Scan for the cell matching the given text and deliver its (x, y) coordinate at center. 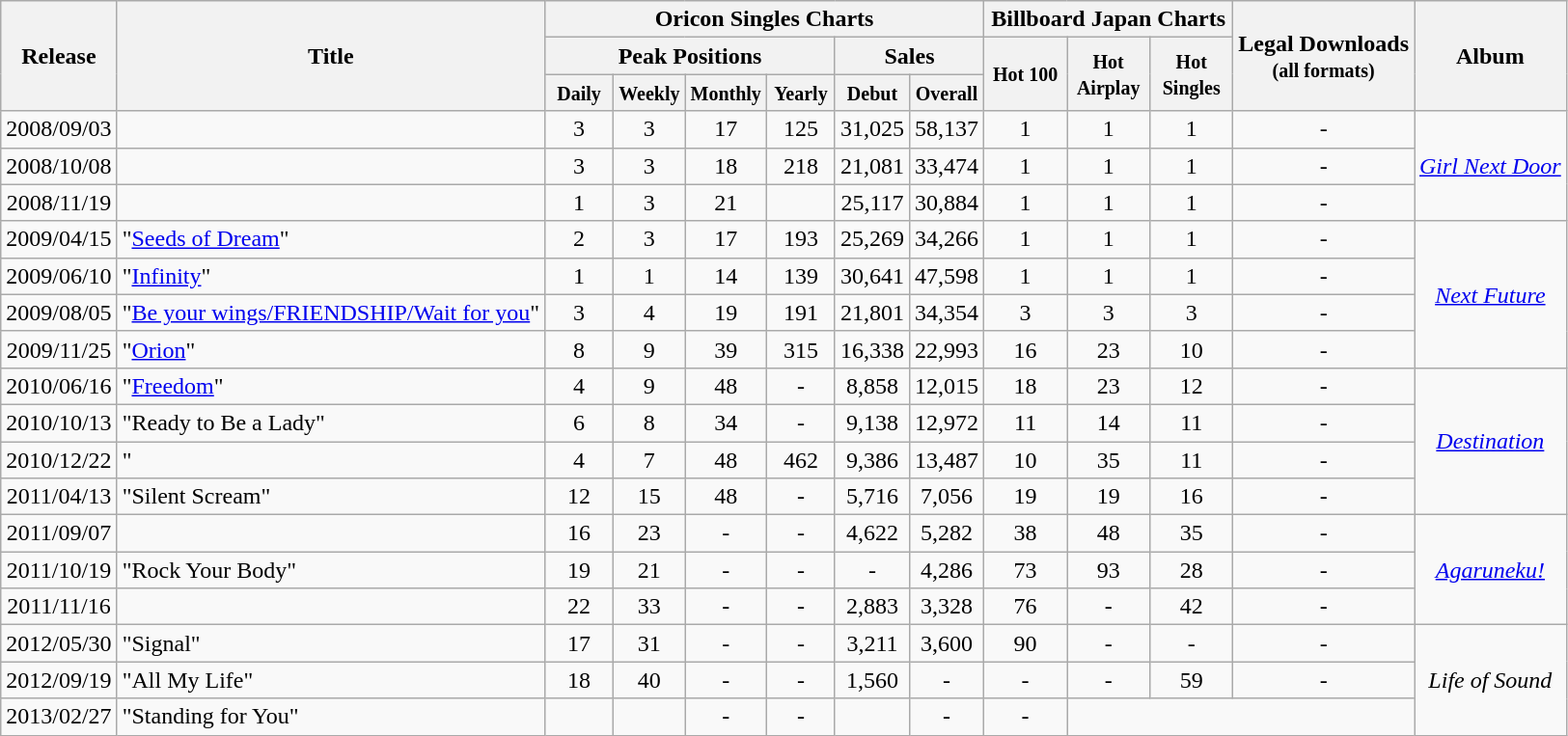
Title (330, 56)
2009/11/25 (59, 349)
58,137 (946, 129)
3,600 (946, 643)
"Infinity" (330, 276)
Hot 100 (1026, 74)
1,560 (872, 680)
Destination (1491, 441)
22 (579, 607)
6 (579, 423)
5,282 (946, 533)
59 (1192, 680)
125 (801, 129)
30,884 (946, 203)
"Freedom" (330, 386)
Hot Airplay (1109, 74)
3,328 (946, 607)
Album (1491, 56)
Next Future (1491, 294)
Legal Downloads(all formats) (1324, 56)
Girl Next Door (1491, 166)
Overall (946, 93)
2010/06/16 (59, 386)
31,025 (872, 129)
"Signal" (330, 643)
2008/11/19 (59, 203)
2,883 (872, 607)
2011/10/19 (59, 570)
462 (801, 460)
"Seeds of Dream" (330, 239)
Agaruneku! (1491, 570)
2011/09/07 (59, 533)
218 (801, 166)
4,622 (872, 533)
12,015 (946, 386)
34 (726, 423)
"Orion" (330, 349)
Billboard Japan Charts (1109, 19)
13,487 (946, 460)
25,117 (872, 203)
76 (1026, 607)
12,972 (946, 423)
31 (649, 643)
2008/10/08 (59, 166)
"Ready to Be a Lady" (330, 423)
33,474 (946, 166)
4,286 (946, 570)
"All My Life" (330, 680)
139 (801, 276)
191 (801, 313)
2008/09/03 (59, 129)
2010/10/13 (59, 423)
2011/04/13 (59, 497)
2013/02/27 (59, 717)
Hot Singles (1192, 74)
2012/05/30 (59, 643)
Life of Sound (1491, 680)
40 (649, 680)
2009/04/15 (59, 239)
Sales (909, 56)
47,598 (946, 276)
Oricon Singles Charts (764, 19)
22,993 (946, 349)
15 (649, 497)
315 (801, 349)
"Be your wings/FRIENDSHIP/Wait for you" (330, 313)
" (330, 460)
Peak Positions (691, 56)
16,338 (872, 349)
9,138 (872, 423)
Daily (579, 93)
"Rock Your Body" (330, 570)
3,211 (872, 643)
42 (1192, 607)
"Silent Scream" (330, 497)
2009/06/10 (59, 276)
7 (649, 460)
Debut (872, 93)
7,056 (946, 497)
34,354 (946, 313)
25,269 (872, 239)
28 (1192, 570)
5,716 (872, 497)
193 (801, 239)
Release (59, 56)
93 (1109, 570)
2 (579, 239)
30,641 (872, 276)
8,858 (872, 386)
2011/11/16 (59, 607)
90 (1026, 643)
Yearly (801, 93)
9,386 (872, 460)
34,266 (946, 239)
2010/12/22 (59, 460)
2009/08/05 (59, 313)
Monthly (726, 93)
38 (1026, 533)
Weekly (649, 93)
"Standing for You" (330, 717)
33 (649, 607)
39 (726, 349)
21,801 (872, 313)
2012/09/19 (59, 680)
73 (1026, 570)
21,081 (872, 166)
